Detect which cell encompasses the target text, then output its [X, Y] center coordinate. 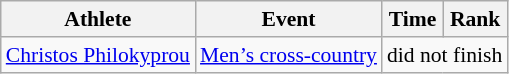
Men’s cross-country [288, 55]
Rank [475, 19]
Athlete [98, 19]
Christos Philokyprou [98, 55]
Time [412, 19]
Event [288, 19]
did not finish [444, 55]
